Determine the (X, Y) coordinate at the center of the cell enclosing the given text.  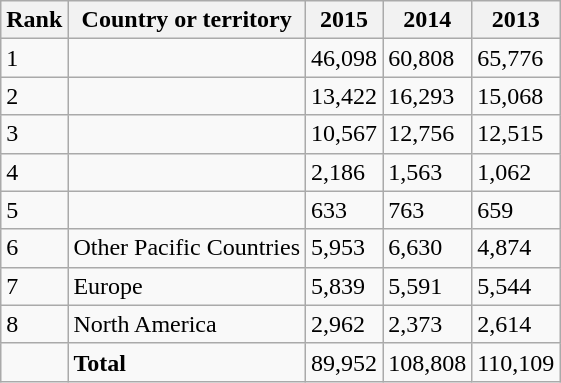
Europe (187, 286)
8 (34, 324)
North America (187, 324)
5,839 (344, 286)
763 (428, 210)
5,953 (344, 248)
1,563 (428, 172)
Country or territory (187, 20)
4,874 (516, 248)
2015 (344, 20)
2014 (428, 20)
2,373 (428, 324)
5,544 (516, 286)
1 (34, 58)
659 (516, 210)
12,756 (428, 134)
6,630 (428, 248)
12,515 (516, 134)
46,098 (344, 58)
Rank (34, 20)
60,808 (428, 58)
65,776 (516, 58)
633 (344, 210)
89,952 (344, 362)
10,567 (344, 134)
2,186 (344, 172)
110,109 (516, 362)
6 (34, 248)
Total (187, 362)
5,591 (428, 286)
2,962 (344, 324)
4 (34, 172)
Other Pacific Countries (187, 248)
7 (34, 286)
108,808 (428, 362)
5 (34, 210)
2 (34, 96)
13,422 (344, 96)
2,614 (516, 324)
1,062 (516, 172)
2013 (516, 20)
16,293 (428, 96)
15,068 (516, 96)
3 (34, 134)
